Return the [x, y] coordinate for the center point of the cell that contains the specified text.  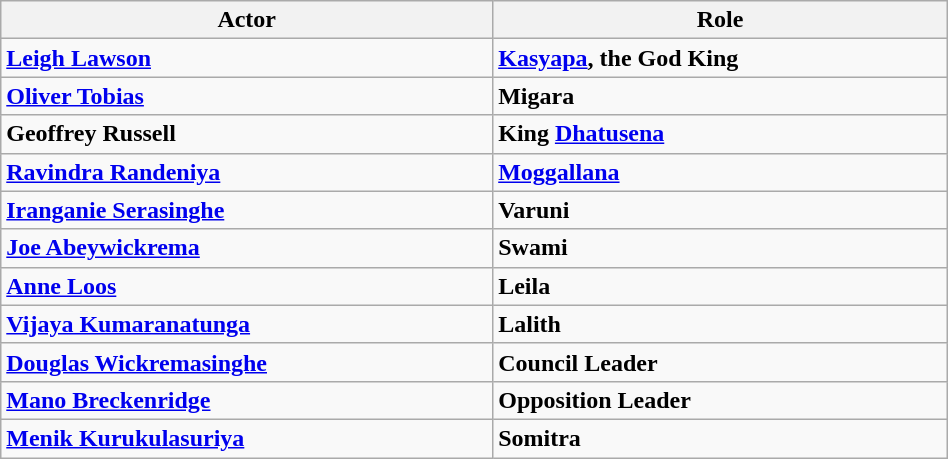
Role [720, 20]
Leila [720, 286]
Oliver Tobias [247, 96]
Somitra [720, 438]
Menik Kurukulasuriya [247, 438]
Lalith [720, 324]
Varuni [720, 210]
Iranganie Serasinghe [247, 210]
Actor [247, 20]
King Dhatusena [720, 134]
Kasyapa, the God King [720, 58]
Migara [720, 96]
Douglas Wickremasinghe [247, 362]
Vijaya Kumaranatunga [247, 324]
Mano Breckenridge [247, 400]
Council Leader [720, 362]
Moggallana [720, 172]
Anne Loos [247, 286]
Ravindra Randeniya [247, 172]
Opposition Leader [720, 400]
Leigh Lawson [247, 58]
Geoffrey Russell [247, 134]
Swami [720, 248]
Joe Abeywickrema [247, 248]
